Output the (x, y) coordinate of the center of the cell containing the given text.  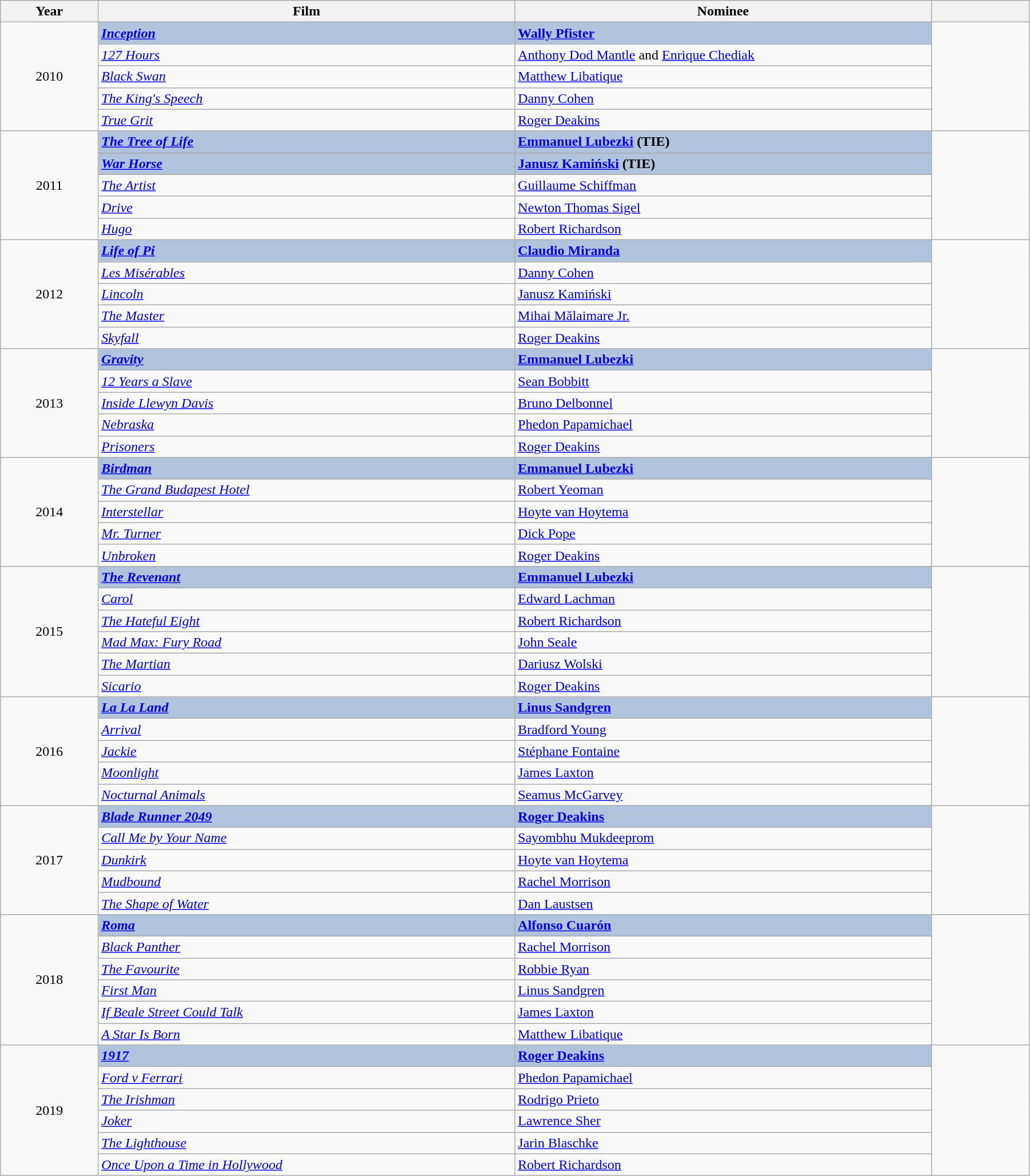
The Master (306, 316)
Lawrence Sher (724, 1121)
The Revenant (306, 577)
Interstellar (306, 512)
Mr. Turner (306, 533)
Nebraska (306, 425)
Film (306, 11)
Mudbound (306, 882)
Anthony Dod Mantle and Enrique Chediak (724, 55)
The Artist (306, 185)
Dick Pope (724, 533)
If Beale Street Could Talk (306, 1012)
Bruno Delbonnel (724, 403)
2016 (49, 751)
Guillaume Schiffman (724, 185)
Dunkirk (306, 860)
Newton Thomas Sigel (724, 207)
Prisoners (306, 447)
2017 (49, 860)
The Irishman (306, 1099)
The Favourite (306, 969)
Nominee (724, 11)
2014 (49, 512)
Bradford Young (724, 729)
Rodrigo Prieto (724, 1099)
War Horse (306, 164)
Robert Yeoman (724, 490)
Carol (306, 599)
Sicario (306, 686)
Dariusz Wolski (724, 664)
Ford v Ferrari (306, 1078)
La La Land (306, 708)
Lincoln (306, 294)
Alfonso Cuarón (724, 925)
2015 (49, 631)
12 Years a Slave (306, 381)
Year (49, 11)
1917 (306, 1056)
Once Upon a Time in Hollywood (306, 1165)
A Star Is Born (306, 1034)
John Seale (724, 643)
First Man (306, 991)
Gravity (306, 360)
Les Misérables (306, 273)
Inception (306, 33)
Arrival (306, 729)
Claudio Miranda (724, 250)
Joker (306, 1121)
Nocturnal Animals (306, 795)
Dan Laustsen (724, 903)
2010 (49, 77)
Call Me by Your Name (306, 838)
The Martian (306, 664)
The Hateful Eight (306, 620)
Mad Max: Fury Road (306, 643)
Wally Pfister (724, 33)
Inside Llewyn Davis (306, 403)
2012 (49, 294)
Roma (306, 925)
Black Panther (306, 947)
Emmanuel Lubezki (TIE) (724, 142)
Mihai Mălaimare Jr. (724, 316)
The Tree of Life (306, 142)
Stéphane Fontaine (724, 751)
2019 (49, 1110)
Unbroken (306, 555)
Drive (306, 207)
Sean Bobbitt (724, 381)
Jackie (306, 751)
Hugo (306, 229)
The Shape of Water (306, 903)
Jarin Blaschke (724, 1143)
Skyfall (306, 338)
Robbie Ryan (724, 969)
Seamus McGarvey (724, 795)
Edward Lachman (724, 599)
Birdman (306, 468)
The Lighthouse (306, 1143)
Life of Pi (306, 250)
The King's Speech (306, 98)
2018 (49, 979)
Sayombhu Mukdeeprom (724, 838)
Moonlight (306, 773)
Janusz Kamiński (TIE) (724, 164)
2013 (49, 403)
Blade Runner 2049 (306, 816)
2011 (49, 185)
The Grand Budapest Hotel (306, 490)
Janusz Kamiński (724, 294)
Black Swan (306, 77)
127 Hours (306, 55)
True Grit (306, 120)
